Determine the [x, y] coordinate at the center of the cell enclosing the given text.  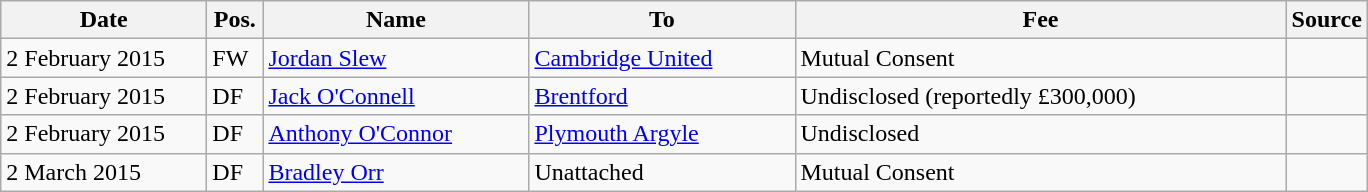
Brentford [662, 96]
Name [396, 20]
Cambridge United [662, 58]
Plymouth Argyle [662, 134]
Anthony O'Connor [396, 134]
Source [1326, 20]
Undisclosed [1040, 134]
Date [104, 20]
Jordan Slew [396, 58]
Pos. [235, 20]
Jack O'Connell [396, 96]
Undisclosed (reportedly £300,000) [1040, 96]
Bradley Orr [396, 172]
Fee [1040, 20]
To [662, 20]
2 March 2015 [104, 172]
FW [235, 58]
Unattached [662, 172]
